Return the (X, Y) coordinate for the center point of the cell that contains the specified text.  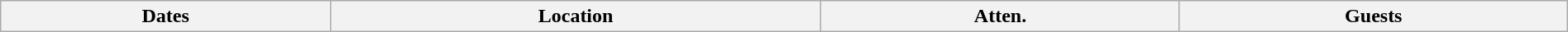
Guests (1373, 16)
Dates (165, 16)
Atten. (1001, 16)
Location (576, 16)
